Detect which cell encompasses the target text, then output its (X, Y) center coordinate. 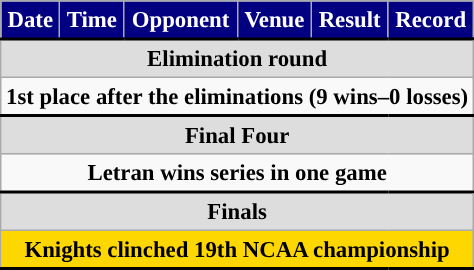
Time (92, 20)
Finals (238, 212)
Record (431, 20)
Letran wins series in one game (238, 173)
Venue (274, 20)
Final Four (238, 135)
Knights clinched 19th NCAA championship (238, 250)
Date (30, 20)
1st place after the eliminations (9 wins–0 losses) (238, 97)
Elimination round (238, 58)
Opponent (181, 20)
Result (349, 20)
